Return [X, Y] of the center of cell containing provided text 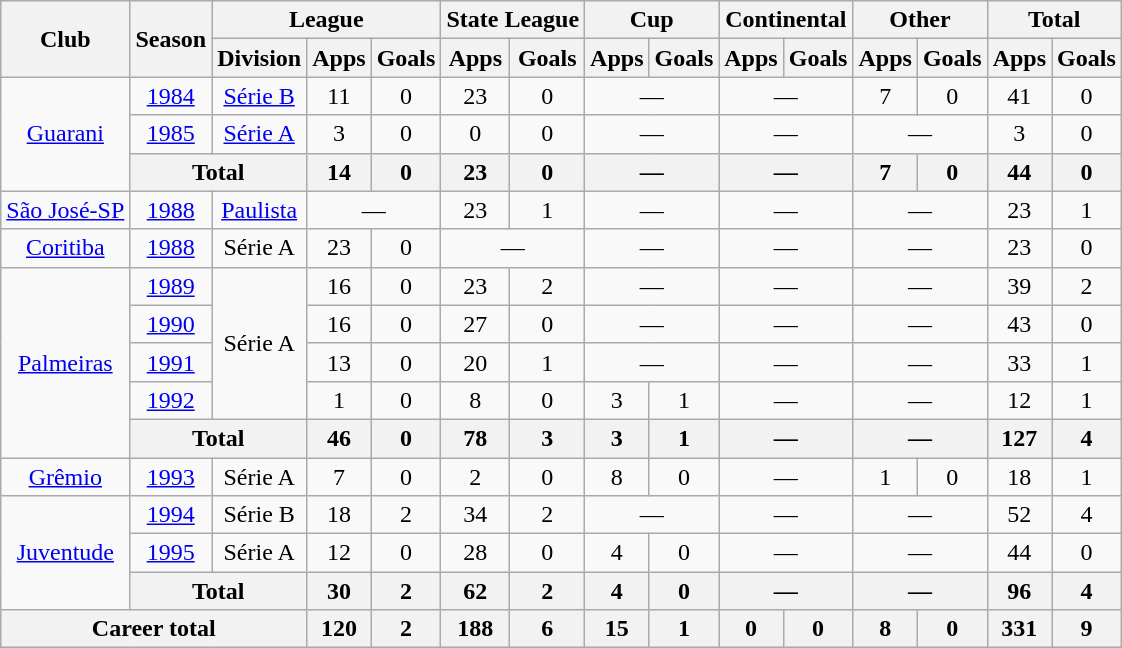
Coritiba [66, 248]
1990 [171, 324]
43 [1019, 324]
33 [1019, 362]
Guarani [66, 134]
96 [1019, 591]
State League [513, 20]
27 [476, 324]
São José-SP [66, 210]
Palmeiras [66, 362]
15 [617, 629]
Grêmio [66, 477]
1994 [171, 515]
34 [476, 515]
1992 [171, 400]
120 [339, 629]
78 [476, 438]
Cup [652, 20]
188 [476, 629]
Juventude [66, 553]
9 [1087, 629]
62 [476, 591]
Paulista [260, 210]
331 [1019, 629]
Season [171, 39]
28 [476, 553]
1984 [171, 96]
Club [66, 39]
Career total [154, 629]
41 [1019, 96]
Division [260, 58]
League [326, 20]
39 [1019, 286]
20 [476, 362]
6 [548, 629]
11 [339, 96]
1993 [171, 477]
14 [339, 172]
1985 [171, 134]
30 [339, 591]
Continental [786, 20]
1995 [171, 553]
52 [1019, 515]
46 [339, 438]
Other [920, 20]
1991 [171, 362]
1989 [171, 286]
127 [1019, 438]
13 [339, 362]
